Provide the [x, y] coordinate of the cell's center where the given text is located.  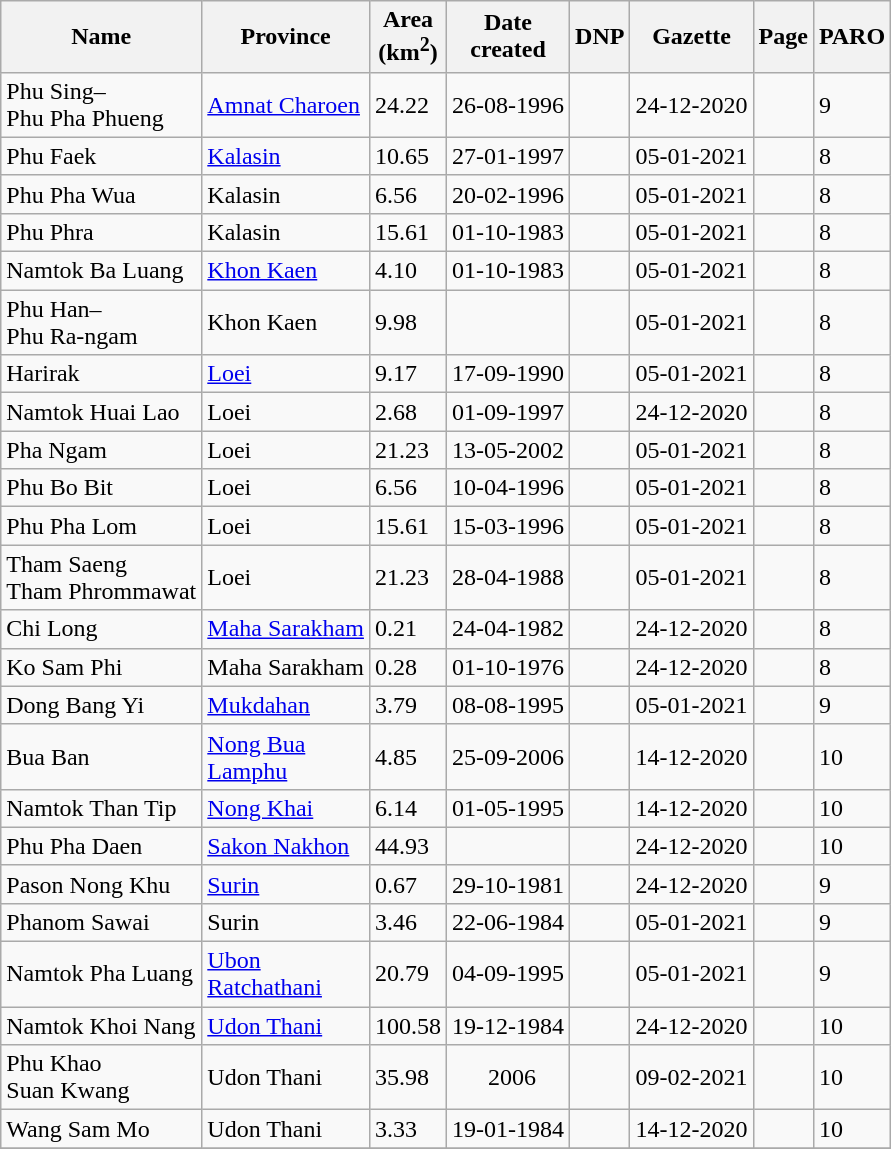
01-05-1995 [508, 808]
Namtok Pha Luang [102, 974]
DNP [600, 37]
Amnat Charoen [286, 104]
9.17 [408, 374]
Phu Pha Wua [102, 194]
0.21 [408, 629]
08-08-1995 [508, 705]
Phu Phra [102, 232]
Phanom Sawai [102, 922]
9.98 [408, 322]
Harirak [102, 374]
20-02-1996 [508, 194]
Nong BuaLamphu [286, 756]
26-08-1996 [508, 104]
Nong Khai [286, 808]
Ko Sam Phi [102, 667]
4.85 [408, 756]
01-10-1976 [508, 667]
Sakon Nakhon [286, 846]
24.22 [408, 104]
Bua Ban [102, 756]
25-09-2006 [508, 756]
Mukdahan [286, 705]
Namtok Huai Lao [102, 412]
10.65 [408, 156]
Phu Sing–Phu Pha Phueng [102, 104]
Gazette [692, 37]
Datecreated [508, 37]
Area(km2) [408, 37]
Namtok Than Tip [102, 808]
Page [783, 37]
10-04-1996 [508, 488]
2.68 [408, 412]
29-10-1981 [508, 884]
19-01-1984 [508, 1129]
2006 [508, 1078]
20.79 [408, 974]
13-05-2002 [508, 450]
Wang Sam Mo [102, 1129]
Phu Pha Lom [102, 526]
04-09-1995 [508, 974]
Province [286, 37]
Phu Pha Daen [102, 846]
01-09-1997 [508, 412]
35.98 [408, 1078]
6.14 [408, 808]
19-12-1984 [508, 1026]
24-04-1982 [508, 629]
Namtok Ba Luang [102, 271]
100.58 [408, 1026]
Name [102, 37]
Pha Ngam [102, 450]
Namtok Khoi Nang [102, 1026]
0.28 [408, 667]
4.10 [408, 271]
15-03-1996 [508, 526]
Tham SaengTham Phrommawat [102, 578]
Dong Bang Yi [102, 705]
3.79 [408, 705]
PARO [852, 37]
09-02-2021 [692, 1078]
0.67 [408, 884]
Phu Han–Phu Ra-ngam [102, 322]
3.33 [408, 1129]
UbonRatchathani [286, 974]
17-09-1990 [508, 374]
Pason Nong Khu [102, 884]
3.46 [408, 922]
Phu KhaoSuan Kwang [102, 1078]
Phu Faek [102, 156]
44.93 [408, 846]
Chi Long [102, 629]
28-04-1988 [508, 578]
Phu Bo Bit [102, 488]
27-01-1997 [508, 156]
22-06-1984 [508, 922]
